For the text-containing cell, return its midpoint in (X, Y) coordinate format. 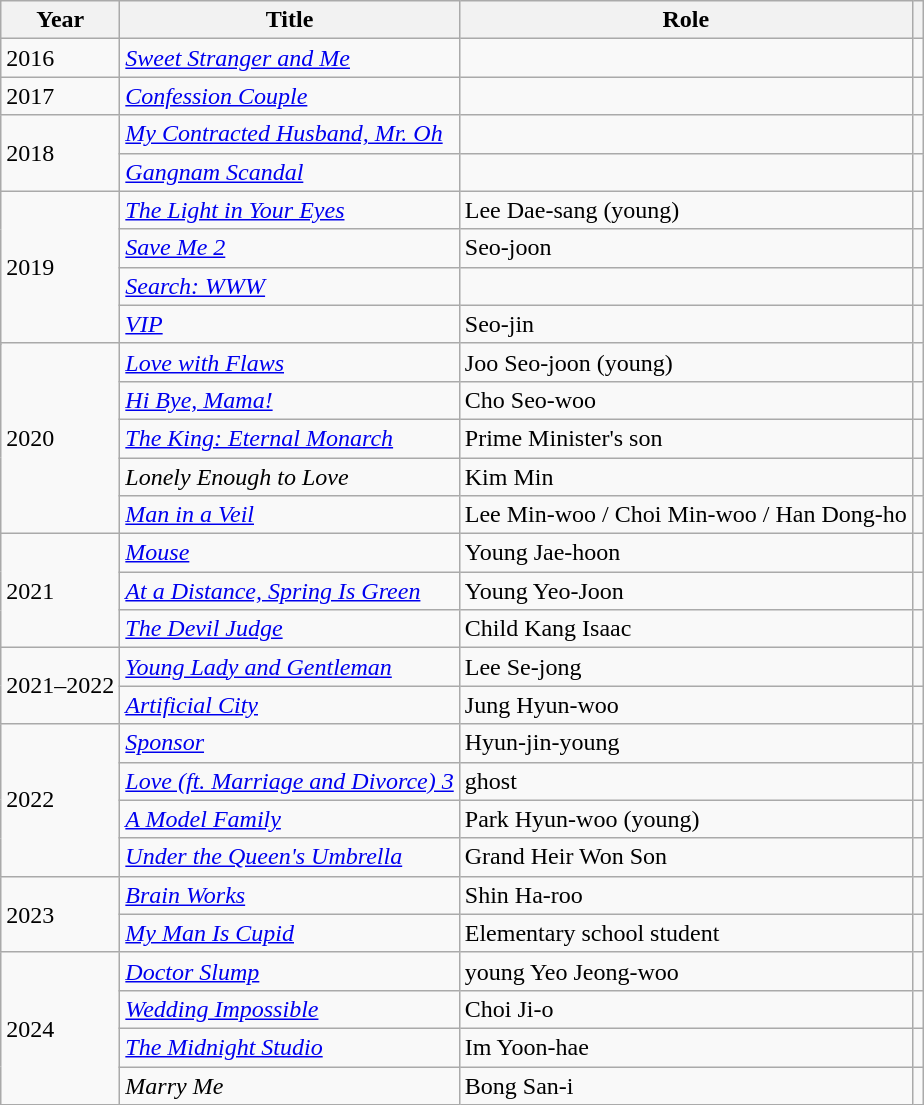
Seo-joon (686, 248)
2017 (60, 96)
Hi Bye, Mama! (290, 400)
Seo-jin (686, 324)
Brain Works (290, 895)
Sweet Stranger and Me (290, 58)
Doctor Slump (290, 971)
Save Me 2 (290, 248)
2022 (60, 800)
Lee Min-woo / Choi Min-woo / Han Dong-ho (686, 515)
My Contracted Husband, Mr. Oh (290, 134)
Choi Ji-o (686, 1009)
Bong San-i (686, 1085)
Im Yoon-hae (686, 1047)
Shin Ha-roo (686, 895)
2018 (60, 153)
Gangnam Scandal (290, 172)
Love with Flaws (290, 362)
A Model Family (290, 819)
Man in a Veil (290, 515)
Role (686, 20)
2023 (60, 914)
young Yeo Jeong-woo (686, 971)
Search: WWW (290, 286)
Grand Heir Won Son (686, 857)
2021 (60, 591)
The Midnight Studio (290, 1047)
Prime Minister's son (686, 438)
VIP (290, 324)
Kim Min (686, 477)
Joo Seo-joon (young) (686, 362)
Lee Dae-sang (young) (686, 210)
2016 (60, 58)
My Man Is Cupid (290, 933)
Lonely Enough to Love (290, 477)
At a Distance, Spring Is Green (290, 591)
Lee Se-jong (686, 667)
Artificial City (290, 705)
Love (ft. Marriage and Divorce) 3 (290, 781)
2021–2022 (60, 686)
Confession Couple (290, 96)
2019 (60, 267)
Hyun-jin-young (686, 743)
Park Hyun-woo (young) (686, 819)
2024 (60, 1028)
Elementary school student (686, 933)
Sponsor (290, 743)
Year (60, 20)
Title (290, 20)
The King: Eternal Monarch (290, 438)
2020 (60, 438)
Child Kang Isaac (686, 629)
Marry Me (290, 1085)
Wedding Impossible (290, 1009)
Mouse (290, 553)
ghost (686, 781)
The Devil Judge (290, 629)
Jung Hyun-woo (686, 705)
The Light in Your Eyes (290, 210)
Cho Seo-woo (686, 400)
Young Yeo-Joon (686, 591)
Young Jae-hoon (686, 553)
Young Lady and Gentleman (290, 667)
Under the Queen's Umbrella (290, 857)
